Return the (x, y) coordinate for the center point of the cell that contains the specified text.  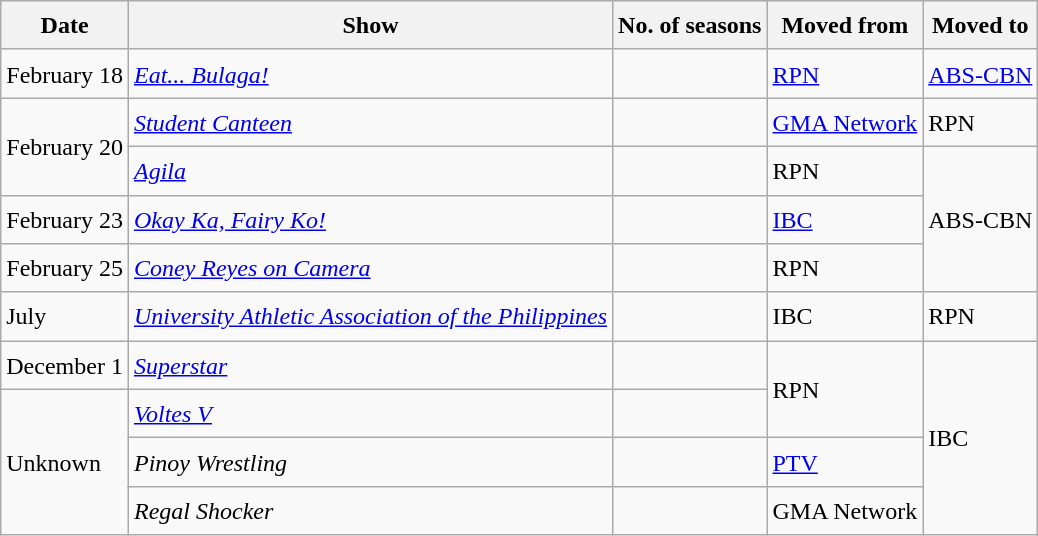
Eat... Bulaga! (370, 74)
February 23 (65, 220)
Regal Shocker (370, 510)
July (65, 316)
Pinoy Wrestling (370, 462)
Agila (370, 170)
Student Canteen (370, 122)
Unknown (65, 462)
February 20 (65, 146)
University Athletic Association of the Philippines (370, 316)
Show (370, 26)
No. of seasons (690, 26)
Superstar (370, 366)
February 25 (65, 268)
December 1 (65, 366)
Date (65, 26)
Voltes V (370, 414)
February 18 (65, 74)
Moved to (980, 26)
Moved from (845, 26)
Coney Reyes on Camera (370, 268)
PTV (845, 462)
Okay Ka, Fairy Ko! (370, 220)
